Search for the cell housing the specified text and yield its [x, y] center coordinate. 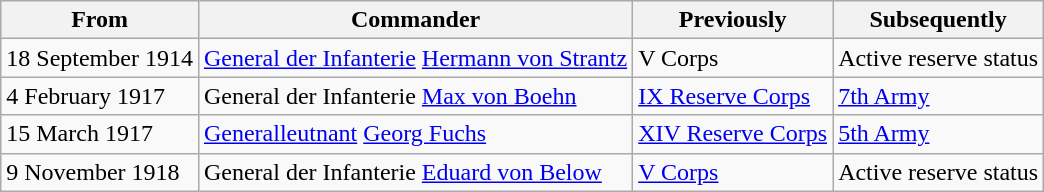
General der Infanterie Max von Boehn [415, 96]
Previously [733, 20]
Generalleutnant Georg Fuchs [415, 134]
From [100, 20]
Commander [415, 20]
5th Army [938, 134]
General der Infanterie Eduard von Below [415, 172]
General der Infanterie Hermann von Strantz [415, 58]
4 February 1917 [100, 96]
Subsequently [938, 20]
9 November 1918 [100, 172]
XIV Reserve Corps [733, 134]
18 September 1914 [100, 58]
7th Army [938, 96]
15 March 1917 [100, 134]
IX Reserve Corps [733, 96]
